Provide the (x, y) coordinate of the cell's center where the given text is located.  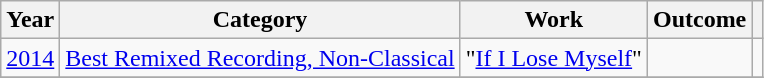
Category (260, 20)
Outcome (699, 20)
Year (30, 20)
"If I Lose Myself" (554, 58)
Best Remixed Recording, Non-Classical (260, 58)
2014 (30, 58)
Work (554, 20)
